Output the (X, Y) coordinate of the center of the cell containing the given text.  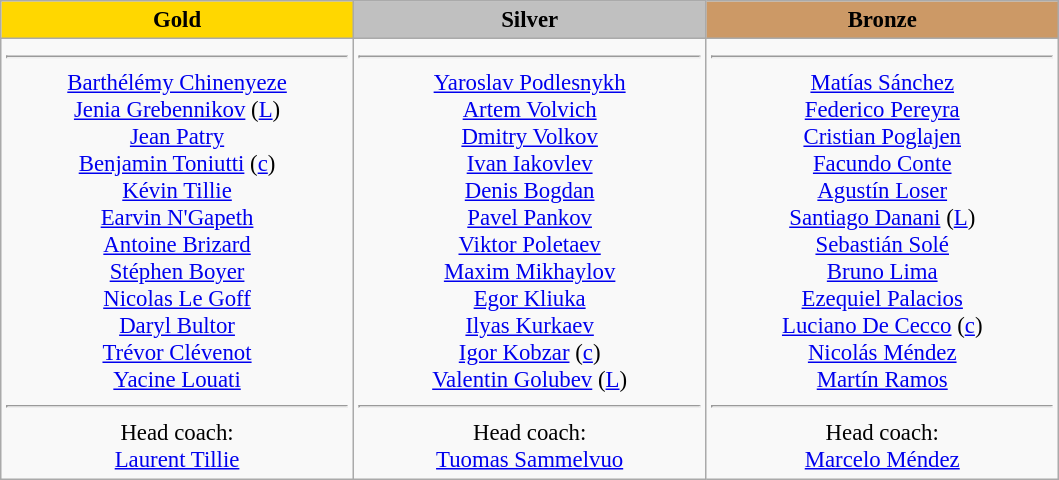
Bronze (882, 20)
Silver (530, 20)
Gold (178, 20)
